Detect which cell encompasses the target text, then output its (X, Y) center coordinate. 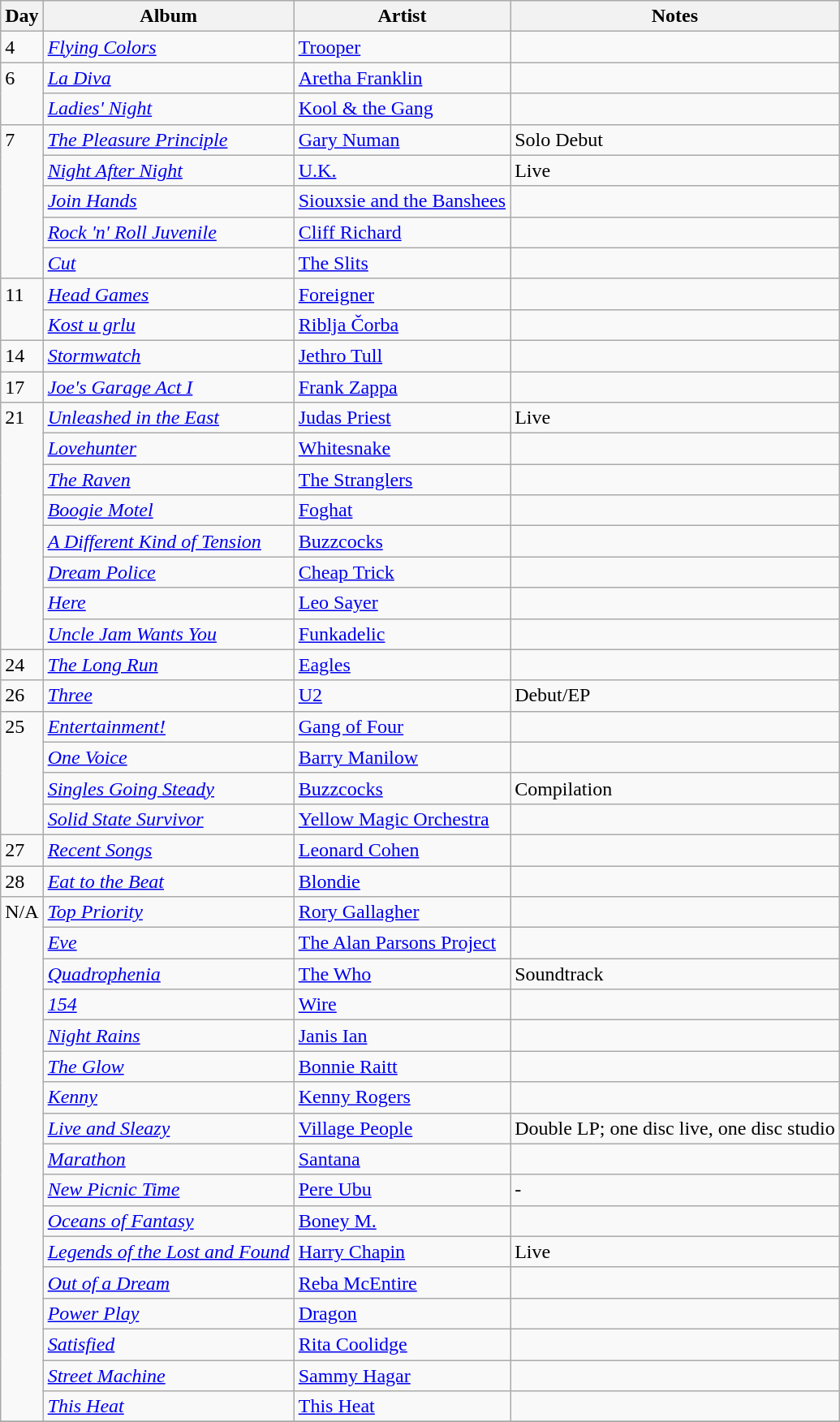
Day (22, 16)
Blondie (402, 881)
Night Rains (169, 1036)
Debut/EP (675, 696)
Trooper (402, 47)
Pere Ubu (402, 1190)
Leonard Cohen (402, 850)
The Raven (169, 480)
Cliff Richard (402, 232)
11 (22, 309)
Boney M. (402, 1221)
Gang of Four (402, 726)
Unleashed in the East (169, 418)
Rory Gallagher (402, 912)
The Alan Parsons Project (402, 943)
Eagles (402, 665)
25 (22, 773)
6 (22, 93)
Oceans of Fantasy (169, 1221)
154 (169, 1005)
Gary Numan (402, 140)
U2 (402, 696)
Head Games (169, 294)
Soundtrack (675, 974)
Wire (402, 1005)
Here (169, 603)
- (675, 1190)
7 (22, 201)
Aretha Franklin (402, 78)
Compilation (675, 788)
Quadrophenia (169, 974)
Cut (169, 263)
Sammy Hagar (402, 1376)
The Who (402, 974)
Marathon (169, 1159)
New Picnic Time (169, 1190)
Bonnie Raitt (402, 1066)
The Slits (402, 263)
Rock 'n' Roll Juvenile (169, 232)
4 (22, 47)
Santana (402, 1159)
Solid State Survivor (169, 819)
Kenny Rogers (402, 1097)
17 (22, 387)
Out of a Dream (169, 1282)
La Diva (169, 78)
Harry Chapin (402, 1252)
Village People (402, 1128)
21 (22, 526)
Rita Coolidge (402, 1344)
Notes (675, 16)
Uncle Jam Wants You (169, 634)
Recent Songs (169, 850)
Riblja Čorba (402, 325)
Legends of the Lost and Found (169, 1252)
Siouxsie and the Banshees (402, 201)
Reba McEntire (402, 1282)
U.K. (402, 170)
Satisfied (169, 1344)
The Long Run (169, 665)
Eat to the Beat (169, 881)
Dream Police (169, 572)
The Glow (169, 1066)
Yellow Magic Orchestra (402, 819)
A Different Kind of Tension (169, 541)
26 (22, 696)
Judas Priest (402, 418)
Album (169, 16)
Three (169, 696)
Flying Colors (169, 47)
Ladies' Night (169, 109)
Join Hands (169, 201)
Kool & the Gang (402, 109)
N/A (22, 1159)
24 (22, 665)
Leo Sayer (402, 603)
Janis Ian (402, 1036)
Frank Zappa (402, 387)
Barry Manilow (402, 757)
The Stranglers (402, 480)
Lovehunter (169, 449)
Kost u grlu (169, 325)
Double LP; one disc live, one disc studio (675, 1128)
Night After Night (169, 170)
Street Machine (169, 1376)
Singles Going Steady (169, 788)
27 (22, 850)
28 (22, 881)
Whitesnake (402, 449)
Eve (169, 943)
Live and Sleazy (169, 1128)
Funkadelic (402, 634)
Entertainment! (169, 726)
Foghat (402, 511)
Kenny (169, 1097)
Dragon (402, 1313)
Power Play (169, 1313)
Boogie Motel (169, 511)
14 (22, 355)
Cheap Trick (402, 572)
Jethro Tull (402, 355)
Artist (402, 16)
One Voice (169, 757)
Top Priority (169, 912)
Foreigner (402, 294)
The Pleasure Principle (169, 140)
Solo Debut (675, 140)
Stormwatch (169, 355)
Joe's Garage Act I (169, 387)
